Return the [X, Y] coordinate for the center point of the cell that contains the specified text.  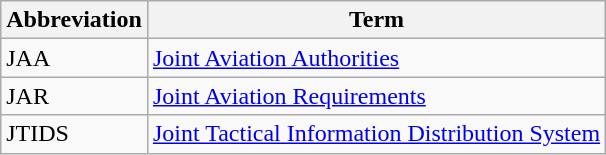
Term [376, 20]
JTIDS [74, 134]
Joint Tactical Information Distribution System [376, 134]
Abbreviation [74, 20]
Joint Aviation Requirements [376, 96]
Joint Aviation Authorities [376, 58]
JAA [74, 58]
JAR [74, 96]
